Detect which cell encompasses the target text, then output its [x, y] center coordinate. 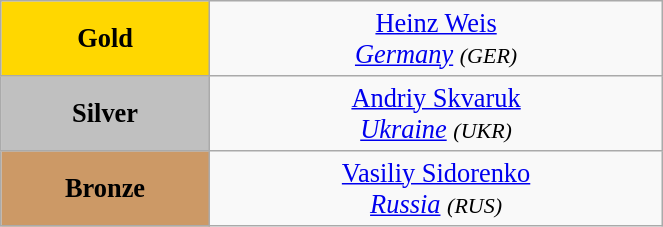
Vasiliy SidorenkoRussia (RUS) [436, 188]
Silver [106, 112]
Heinz WeisGermany (GER) [436, 38]
Andriy SkvarukUkraine (UKR) [436, 112]
Gold [106, 38]
Bronze [106, 188]
